Search for the cell housing the specified text and yield its [x, y] center coordinate. 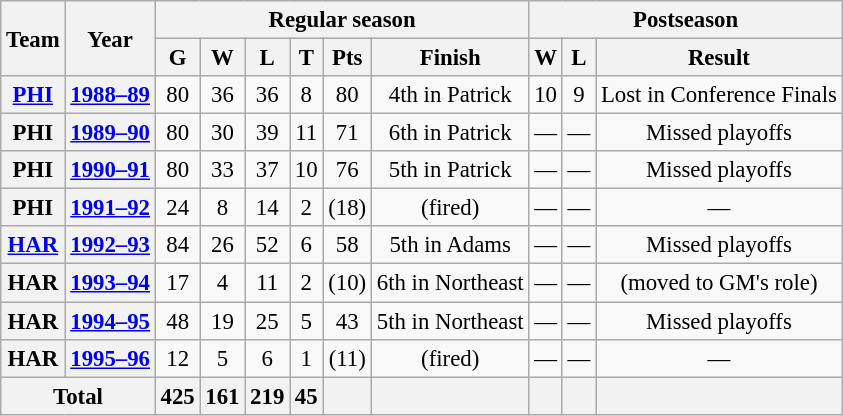
161 [222, 396]
(10) [348, 283]
(11) [348, 358]
30 [222, 133]
39 [268, 133]
T [306, 58]
1994–95 [110, 321]
52 [268, 245]
12 [178, 358]
4th in Patrick [450, 95]
19 [222, 321]
219 [268, 396]
17 [178, 283]
Finish [450, 58]
1990–91 [110, 170]
G [178, 58]
4 [222, 283]
1988–89 [110, 95]
33 [222, 170]
84 [178, 245]
1991–92 [110, 208]
5th in Patrick [450, 170]
43 [348, 321]
Pts [348, 58]
14 [268, 208]
5th in Adams [450, 245]
Regular season [342, 20]
Lost in Conference Finals [720, 95]
1993–94 [110, 283]
9 [578, 95]
(18) [348, 208]
Team [33, 38]
Postseason [686, 20]
26 [222, 245]
24 [178, 208]
Year [110, 38]
1 [306, 358]
1995–96 [110, 358]
1992–93 [110, 245]
25 [268, 321]
71 [348, 133]
425 [178, 396]
76 [348, 170]
Total [78, 396]
6th in Patrick [450, 133]
Result [720, 58]
45 [306, 396]
48 [178, 321]
6th in Northeast [450, 283]
(moved to GM's role) [720, 283]
1989–90 [110, 133]
58 [348, 245]
37 [268, 170]
5th in Northeast [450, 321]
